Output the [x, y] coordinate of the center of the cell containing the given text.  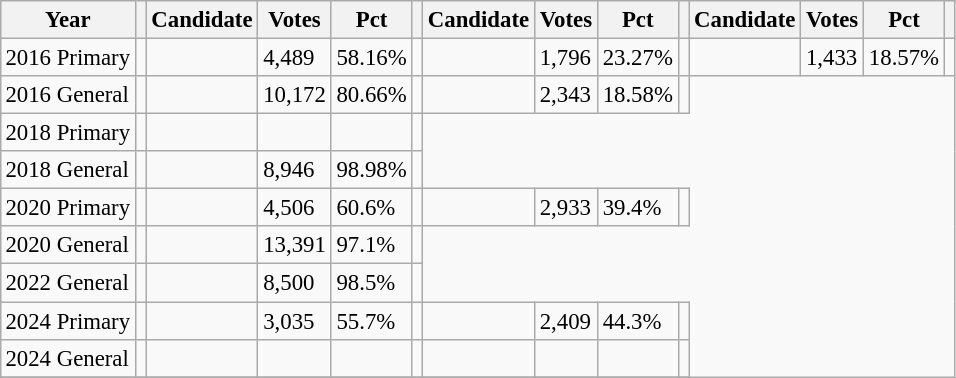
2,933 [566, 208]
2016 General [68, 95]
97.1% [372, 245]
4,506 [294, 208]
2,343 [566, 95]
2024 General [68, 358]
8,946 [294, 170]
60.6% [372, 208]
8,500 [294, 283]
1,796 [566, 57]
39.4% [638, 208]
2020 General [68, 245]
2,409 [566, 321]
2018 Primary [68, 133]
2022 General [68, 283]
4,489 [294, 57]
98.98% [372, 170]
Year [68, 20]
2016 Primary [68, 57]
44.3% [638, 321]
3,035 [294, 321]
2024 Primary [68, 321]
18.57% [904, 57]
18.58% [638, 95]
10,172 [294, 95]
55.7% [372, 321]
1,433 [832, 57]
80.66% [372, 95]
13,391 [294, 245]
23.27% [638, 57]
2018 General [68, 170]
58.16% [372, 57]
98.5% [372, 283]
2020 Primary [68, 208]
